Locate the cell with the specified text and output its [X, Y] center coordinate. 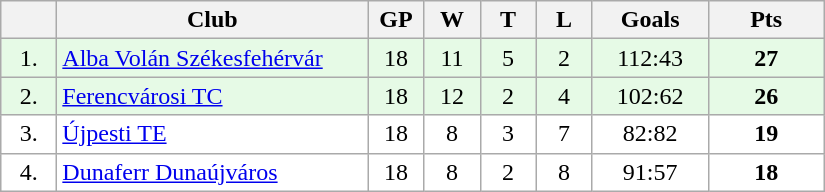
91:57 [650, 172]
Goals [650, 20]
Dunaferr Dunaújváros [212, 172]
W [452, 20]
7 [564, 134]
11 [452, 58]
12 [452, 96]
Újpesti TE [212, 134]
27 [766, 58]
GP [396, 20]
T [508, 20]
4 [564, 96]
Ferencvárosi TC [212, 96]
112:43 [650, 58]
102:62 [650, 96]
82:82 [650, 134]
Alba Volán Székesfehérvár [212, 58]
19 [766, 134]
L [564, 20]
5 [508, 58]
Pts [766, 20]
3 [508, 134]
3. [29, 134]
4. [29, 172]
1. [29, 58]
Club [212, 20]
26 [766, 96]
2. [29, 96]
